Identify which cell holds the provided text, then report its [X, Y] central coordinate. 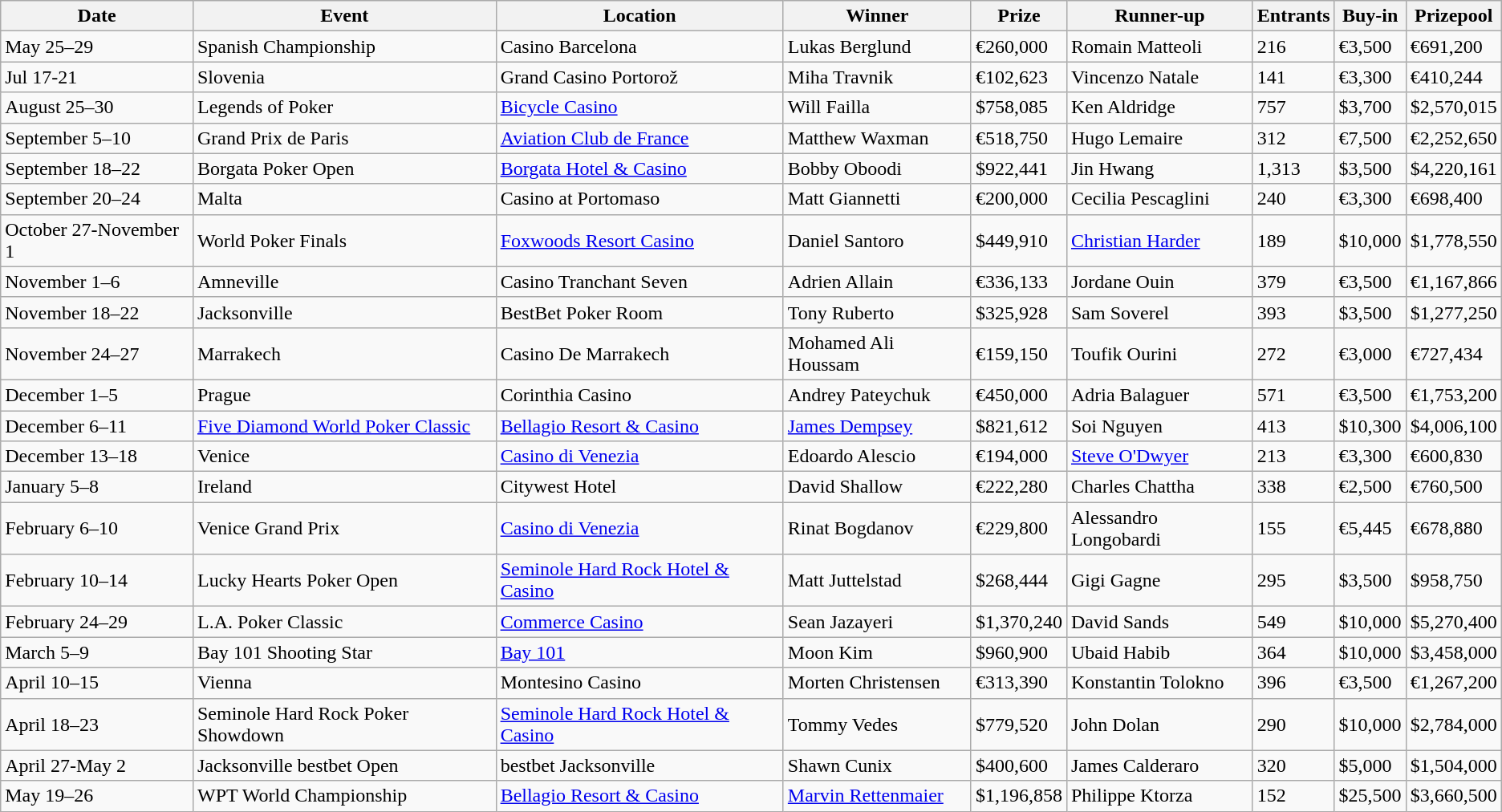
Soi Nguyen [1159, 426]
Date [97, 16]
Romain Matteoli [1159, 47]
$3,660,500 [1454, 796]
World Poker Finals [344, 241]
Alessandro Longobardi [1159, 528]
Commerce Casino [639, 622]
$960,900 [1019, 652]
Casino Tranchant Seven [639, 282]
$1,277,250 [1454, 312]
312 [1293, 138]
Ireland [344, 487]
€678,880 [1454, 528]
Adria Balaguer [1159, 395]
David Shallow [877, 487]
320 [1293, 765]
Marvin Rettenmaier [877, 796]
213 [1293, 457]
Bay 101 Shooting Star [344, 652]
Grand Prix de Paris [344, 138]
$449,910 [1019, 241]
BestBet Poker Room [639, 312]
$10,300 [1370, 426]
Corinthia Casino [639, 395]
€727,434 [1454, 353]
Matt Giannetti [877, 199]
$268,444 [1019, 581]
Venice Grand Prix [344, 528]
Location [639, 16]
Matthew Waxman [877, 138]
€336,133 [1019, 282]
September 5–10 [97, 138]
Jacksonville [344, 312]
Borgata Hotel & Casino [639, 168]
Prizepool [1454, 16]
WPT World Championship [344, 796]
Prize [1019, 16]
€1,267,200 [1454, 683]
$1,196,858 [1019, 796]
€159,150 [1019, 353]
396 [1293, 683]
Ubaid Habib [1159, 652]
Edoardo Alescio [877, 457]
$922,441 [1019, 168]
393 [1293, 312]
$758,085 [1019, 108]
September 20–24 [97, 199]
Venice [344, 457]
December 6–11 [97, 426]
Aviation Club de France [639, 138]
$25,500 [1370, 796]
Daniel Santoro [877, 241]
Event [344, 16]
May 25–29 [97, 47]
€7,500 [1370, 138]
272 [1293, 353]
Prague [344, 395]
$325,928 [1019, 312]
Vincenzo Natale [1159, 77]
Casino at Portomaso [639, 199]
January 5–8 [97, 487]
David Sands [1159, 622]
$821,612 [1019, 426]
Spanish Championship [344, 47]
$1,778,550 [1454, 241]
Borgata Poker Open [344, 168]
€313,390 [1019, 683]
364 [1293, 652]
Bobby Oboodi [877, 168]
$2,784,000 [1454, 724]
December 13–18 [97, 457]
$4,220,161 [1454, 168]
Shawn Cunix [877, 765]
February 24–29 [97, 622]
James Calderaro [1159, 765]
Casino De Marrakech [639, 353]
Christian Harder [1159, 241]
Jin Hwang [1159, 168]
John Dolan [1159, 724]
$1,370,240 [1019, 622]
Bicycle Casino [639, 108]
141 [1293, 77]
€260,000 [1019, 47]
Amneville [344, 282]
757 [1293, 108]
Winner [877, 16]
Sam Soverel [1159, 312]
Will Failla [877, 108]
Toufik Ourini [1159, 353]
€1,167,866 [1454, 282]
February 10–14 [97, 581]
Entrants [1293, 16]
€518,750 [1019, 138]
571 [1293, 395]
€450,000 [1019, 395]
April 27-May 2 [97, 765]
Mohamed Ali Houssam [877, 353]
Jacksonville bestbet Open [344, 765]
338 [1293, 487]
1,313 [1293, 168]
Matt Juttelstad [877, 581]
$5,000 [1370, 765]
September 18–22 [97, 168]
Buy-in [1370, 16]
Tommy Vedes [877, 724]
$3,700 [1370, 108]
€698,400 [1454, 199]
€200,000 [1019, 199]
Jul 17-21 [97, 77]
Morten Christensen [877, 683]
Tony Ruberto [877, 312]
Hugo Lemaire [1159, 138]
Citywest Hotel [639, 487]
290 [1293, 724]
413 [1293, 426]
$1,504,000 [1454, 765]
$779,520 [1019, 724]
€600,830 [1454, 457]
Moon Kim [877, 652]
April 10–15 [97, 683]
Grand Casino Portorož [639, 77]
€2,500 [1370, 487]
€691,200 [1454, 47]
December 1–5 [97, 395]
$958,750 [1454, 581]
August 25–30 [97, 108]
February 6–10 [97, 528]
Malta [344, 199]
November 1–6 [97, 282]
216 [1293, 47]
240 [1293, 199]
Konstantin Tolokno [1159, 683]
May 19–26 [97, 796]
Lukas Berglund [877, 47]
€5,445 [1370, 528]
295 [1293, 581]
Bay 101 [639, 652]
€2,252,650 [1454, 138]
$4,006,100 [1454, 426]
Five Diamond World Poker Classic [344, 426]
Runner-up [1159, 16]
€410,244 [1454, 77]
Philippe Ktorza [1159, 796]
Seminole Hard Rock Poker Showdown [344, 724]
Foxwoods Resort Casino [639, 241]
Slovenia [344, 77]
$2,570,015 [1454, 108]
Jordane Ouin [1159, 282]
James Dempsey [877, 426]
Ken Aldridge [1159, 108]
549 [1293, 622]
Andrey Pateychuk [877, 395]
Gigi Gagne [1159, 581]
Rinat Bogdanov [877, 528]
Vienna [344, 683]
$3,458,000 [1454, 652]
April 18–23 [97, 724]
March 5–9 [97, 652]
Marrakech [344, 353]
Lucky Hearts Poker Open [344, 581]
November 18–22 [97, 312]
€102,623 [1019, 77]
€3,000 [1370, 353]
bestbet Jacksonville [639, 765]
155 [1293, 528]
€194,000 [1019, 457]
Miha Travnik [877, 77]
€1,753,200 [1454, 395]
Legends of Poker [344, 108]
Adrien Allain [877, 282]
$400,600 [1019, 765]
$5,270,400 [1454, 622]
Casino Barcelona [639, 47]
L.A. Poker Classic [344, 622]
152 [1293, 796]
189 [1293, 241]
Cecilia Pescaglini [1159, 199]
Sean Jazayeri [877, 622]
€229,800 [1019, 528]
379 [1293, 282]
October 27-November 1 [97, 241]
Montesino Casino [639, 683]
Charles Chattha [1159, 487]
€222,280 [1019, 487]
November 24–27 [97, 353]
Steve O'Dwyer [1159, 457]
€760,500 [1454, 487]
